Find where the given text appears and provide that cell's center as (x, y) coordinate. 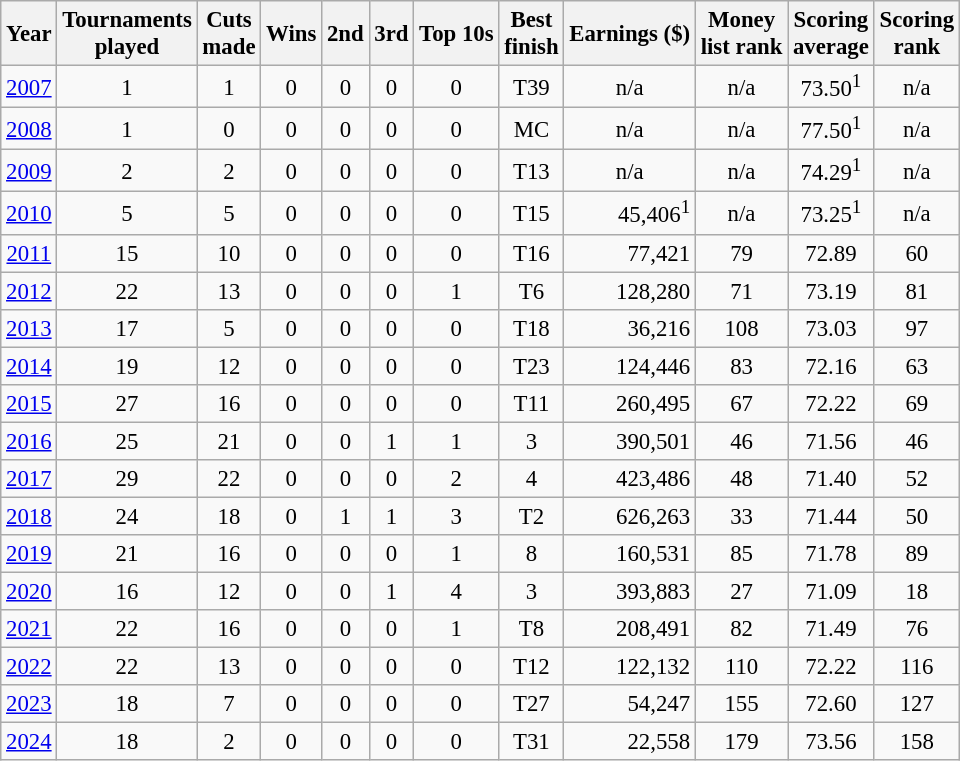
Scoring average (832, 34)
77.501 (832, 129)
T12 (532, 667)
82 (741, 629)
T23 (532, 366)
2nd (346, 34)
2015 (29, 404)
122,132 (630, 667)
33 (741, 516)
72.89 (832, 253)
MC (532, 129)
2007 (29, 87)
2024 (29, 742)
71.09 (832, 592)
2012 (29, 291)
127 (916, 704)
73.56 (832, 742)
71.49 (832, 629)
208,491 (630, 629)
423,486 (630, 479)
73.19 (832, 291)
2014 (29, 366)
2023 (29, 704)
85 (741, 554)
2020 (29, 592)
Year (29, 34)
124,446 (630, 366)
T6 (532, 291)
Tournaments played (127, 34)
2017 (29, 479)
73.03 (832, 328)
81 (916, 291)
2008 (29, 129)
73.251 (832, 213)
79 (741, 253)
73.501 (832, 87)
83 (741, 366)
T11 (532, 404)
71.44 (832, 516)
2009 (29, 171)
17 (127, 328)
2011 (29, 253)
Top 10s (456, 34)
2018 (29, 516)
T31 (532, 742)
2022 (29, 667)
2013 (29, 328)
T2 (532, 516)
2010 (29, 213)
T16 (532, 253)
76 (916, 629)
71.40 (832, 479)
71.56 (832, 441)
160,531 (630, 554)
60 (916, 253)
72.16 (832, 366)
71.78 (832, 554)
Wins (292, 34)
48 (741, 479)
10 (229, 253)
69 (916, 404)
54,247 (630, 704)
74.291 (832, 171)
110 (741, 667)
Earnings ($) (630, 34)
22,558 (630, 742)
Scoringrank (916, 34)
67 (741, 404)
128,280 (630, 291)
71 (741, 291)
390,501 (630, 441)
260,495 (630, 404)
T13 (532, 171)
36,216 (630, 328)
97 (916, 328)
72.60 (832, 704)
T8 (532, 629)
Cuts made (229, 34)
T27 (532, 704)
24 (127, 516)
25 (127, 441)
179 (741, 742)
29 (127, 479)
77,421 (630, 253)
158 (916, 742)
T15 (532, 213)
155 (741, 704)
7 (229, 704)
393,883 (630, 592)
15 (127, 253)
T39 (532, 87)
19 (127, 366)
2016 (29, 441)
108 (741, 328)
52 (916, 479)
3rd (392, 34)
63 (916, 366)
116 (916, 667)
2021 (29, 629)
89 (916, 554)
Money list rank (741, 34)
45,4061 (630, 213)
Best finish (532, 34)
T18 (532, 328)
50 (916, 516)
2019 (29, 554)
8 (532, 554)
626,263 (630, 516)
